Identify which cell holds the provided text, then report its (X, Y) central coordinate. 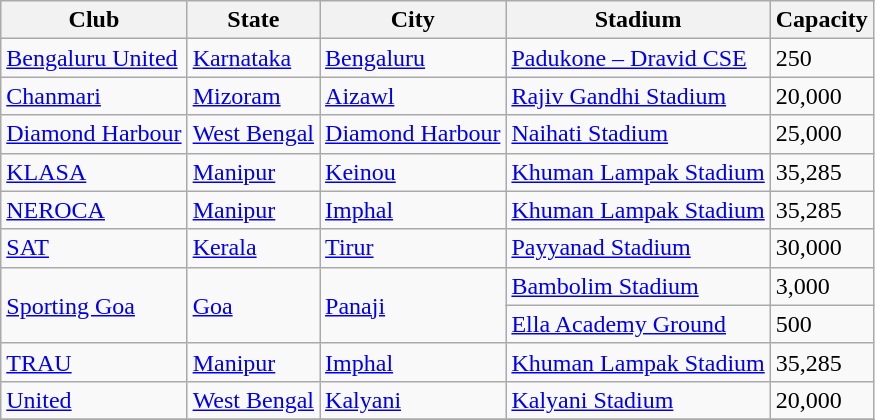
Kerala (253, 248)
Capacity (822, 20)
3,000 (822, 286)
City (413, 20)
Kalyani (413, 400)
KLASA (94, 172)
NEROCA (94, 210)
Karnataka (253, 58)
Bambolim Stadium (638, 286)
Panaji (413, 305)
SAT (94, 248)
Goa (253, 305)
TRAU (94, 362)
Sporting Goa (94, 305)
Club (94, 20)
Stadium (638, 20)
Naihati Stadium (638, 134)
Keinou (413, 172)
Kalyani Stadium (638, 400)
Padukone – Dravid CSE (638, 58)
United (94, 400)
250 (822, 58)
Rajiv Gandhi Stadium (638, 96)
Ella Academy Ground (638, 324)
Bengaluru United (94, 58)
State (253, 20)
Tirur (413, 248)
Payyanad Stadium (638, 248)
Aizawl (413, 96)
25,000 (822, 134)
Chanmari (94, 96)
30,000 (822, 248)
500 (822, 324)
Bengaluru (413, 58)
Mizoram (253, 96)
